Find where the given text appears and provide that cell's center as (x, y) coordinate. 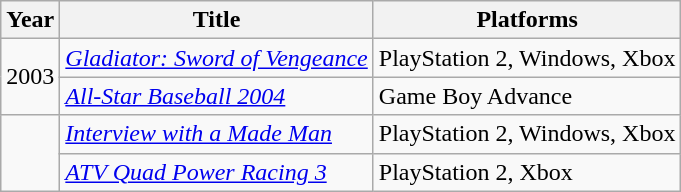
Game Boy Advance (527, 96)
Gladiator: Sword of Vengeance (216, 58)
All-Star Baseball 2004 (216, 96)
PlayStation 2, Xbox (527, 172)
Platforms (527, 20)
Year (30, 20)
Title (216, 20)
ATV Quad Power Racing 3 (216, 172)
2003 (30, 77)
Interview with a Made Man (216, 134)
